Extract the (x, y) coordinate from the center of the cell holding the provided text.  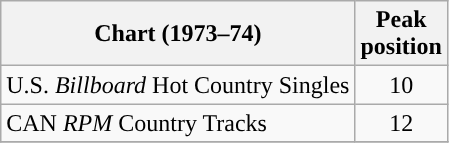
12 (401, 123)
U.S. Billboard Hot Country Singles (178, 85)
10 (401, 85)
Peakposition (401, 34)
CAN RPM Country Tracks (178, 123)
Chart (1973–74) (178, 34)
